For the text-containing cell, return its midpoint in [x, y] coordinate format. 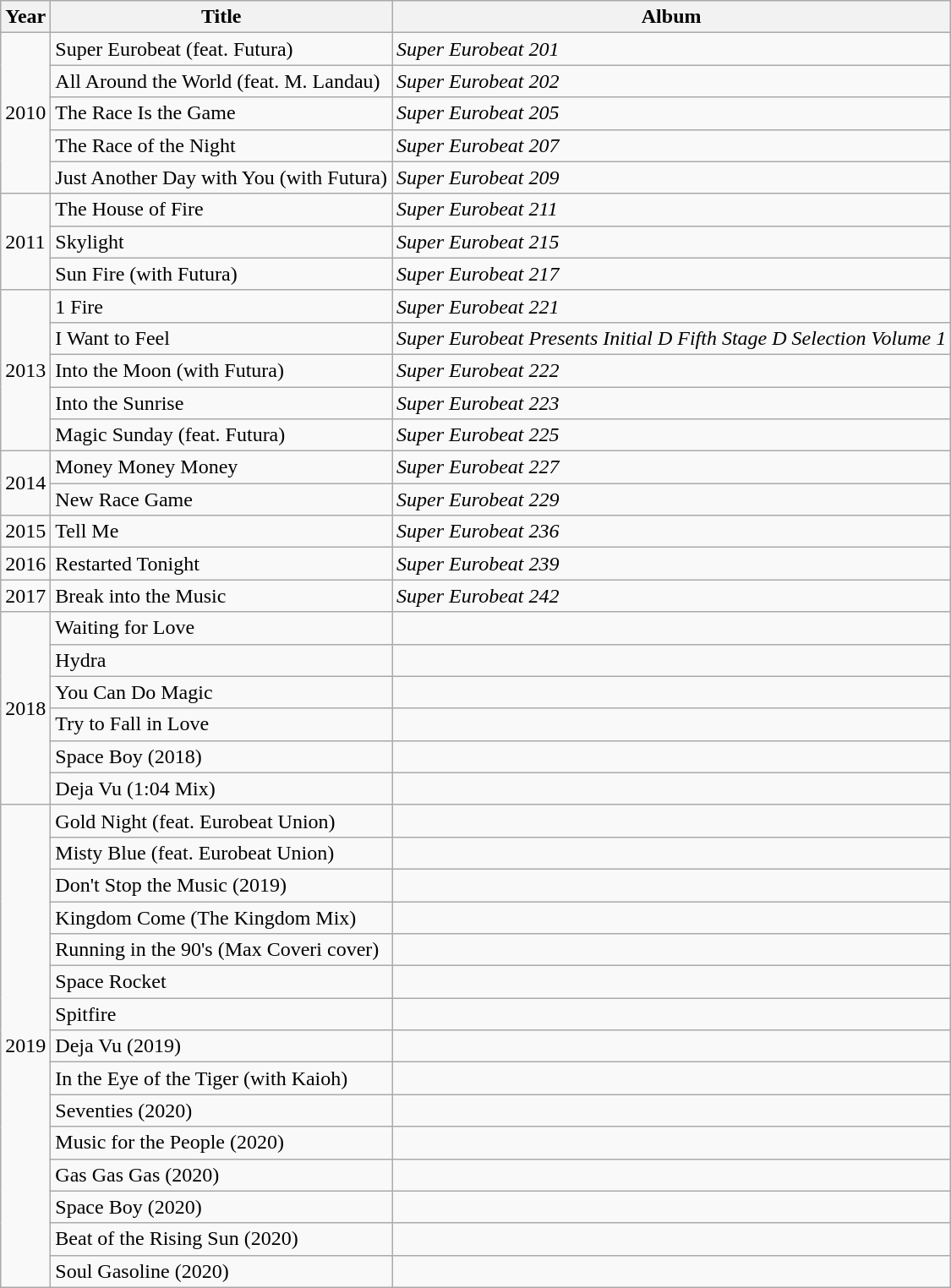
Super Eurobeat 227 [671, 467]
Super Eurobeat 236 [671, 532]
2017 [25, 596]
Space Boy (2018) [221, 756]
Music for the People (2020) [221, 1143]
Gold Night (feat. Eurobeat Union) [221, 821]
Seventies (2020) [221, 1111]
2015 [25, 532]
Deja Vu (1:04 Mix) [221, 789]
Money Money Money [221, 467]
Deja Vu (2019) [221, 1046]
Super Eurobeat 209 [671, 177]
2014 [25, 483]
Kingdom Come (The Kingdom Mix) [221, 917]
Magic Sunday (feat. Futura) [221, 435]
Super Eurobeat 217 [671, 274]
2016 [25, 564]
The House of Fire [221, 210]
Super Eurobeat 223 [671, 403]
Restarted Tonight [221, 564]
Album [671, 17]
2013 [25, 370]
1 Fire [221, 306]
Beat of the Rising Sun (2020) [221, 1239]
Running in the 90's (Max Coveri cover) [221, 950]
Super Eurobeat 222 [671, 370]
Super Eurobeat 202 [671, 81]
Break into the Music [221, 596]
In the Eye of the Tiger (with Kaioh) [221, 1078]
Into the Sunrise [221, 403]
Into the Moon (with Futura) [221, 370]
You Can Do Magic [221, 692]
Year [25, 17]
New Race Game [221, 499]
Hydra [221, 660]
2011 [25, 242]
Tell Me [221, 532]
Super Eurobeat 211 [671, 210]
Spitfire [221, 1014]
Super Eurobeat 225 [671, 435]
Try to Fall in Love [221, 724]
Just Another Day with You (with Futura) [221, 177]
Sun Fire (with Futura) [221, 274]
Super Eurobeat 229 [671, 499]
Super Eurobeat 205 [671, 113]
Super Eurobeat 221 [671, 306]
Space Rocket [221, 982]
Gas Gas Gas (2020) [221, 1175]
Super Eurobeat (feat. Futura) [221, 49]
The Race Is the Game [221, 113]
Misty Blue (feat. Eurobeat Union) [221, 853]
2019 [25, 1046]
The Race of the Night [221, 145]
All Around the World (feat. M. Landau) [221, 81]
Title [221, 17]
Super Eurobeat 201 [671, 49]
Space Boy (2020) [221, 1207]
Soul Gasoline (2020) [221, 1271]
Super Eurobeat Presents Initial D Fifth Stage D Selection Volume 1 [671, 338]
Super Eurobeat 239 [671, 564]
Skylight [221, 242]
Super Eurobeat 207 [671, 145]
Super Eurobeat 242 [671, 596]
Super Eurobeat 215 [671, 242]
2010 [25, 113]
Waiting for Love [221, 628]
2018 [25, 708]
Don't Stop the Music (2019) [221, 885]
I Want to Feel [221, 338]
